Extract the (X, Y) coordinate from the center of the cell holding the provided text.  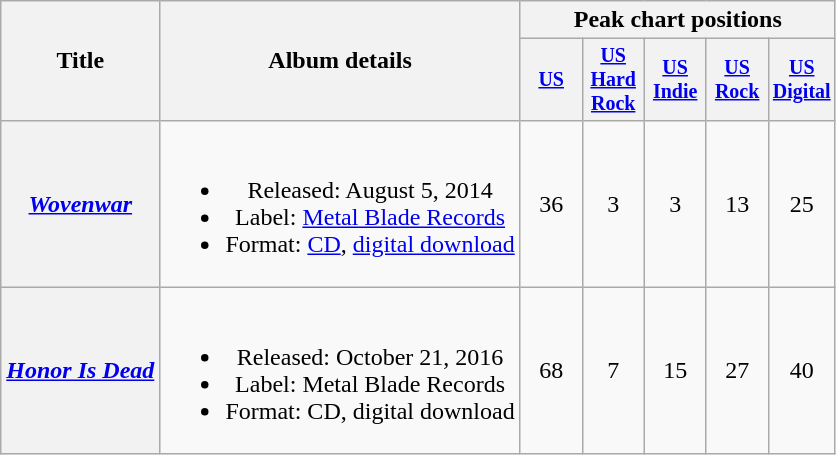
US Rock (737, 80)
25 (802, 204)
40 (802, 370)
Released: August 5, 2014Label: Metal Blade RecordsFormat: CD, digital download (340, 204)
Released: October 21, 2016Label: Metal Blade RecordsFormat: CD, digital download (340, 370)
Honor Is Dead (80, 370)
68 (551, 370)
Peak chart positions (678, 20)
36 (551, 204)
27 (737, 370)
Title (80, 61)
Album details (340, 61)
13 (737, 204)
7 (613, 370)
US (551, 80)
Wovenwar (80, 204)
15 (675, 370)
US Digital (802, 80)
US Hard Rock (613, 80)
US Indie (675, 80)
